For the text-containing cell, return its midpoint in (x, y) coordinate format. 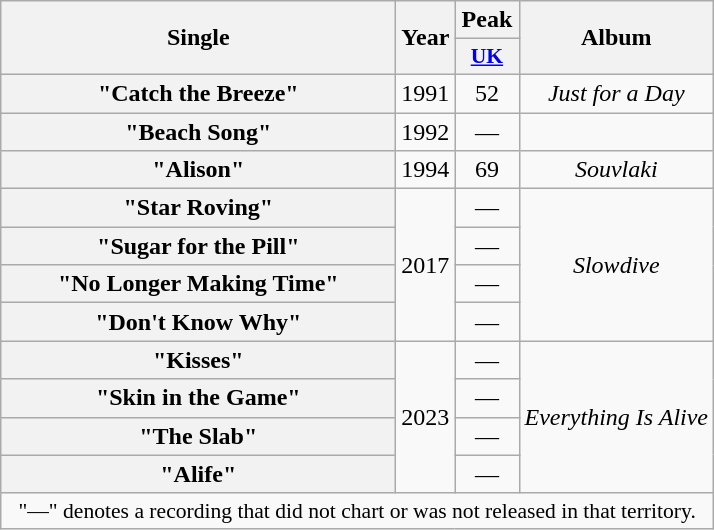
"No Longer Making Time" (198, 284)
"Alife" (198, 474)
Slowdive (616, 265)
"Catch the Breeze" (198, 93)
"Sugar for the Pill" (198, 246)
"Star Roving" (198, 208)
Everything Is Alive (616, 417)
Year (426, 38)
Peak (487, 20)
Souvlaki (616, 170)
Album (616, 38)
"Skin in the Game" (198, 398)
2017 (426, 265)
UK (487, 57)
Single (198, 38)
"Beach Song" (198, 131)
"Kisses" (198, 360)
Just for a Day (616, 93)
1991 (426, 93)
1992 (426, 131)
1994 (426, 170)
"The Slab" (198, 436)
52 (487, 93)
"Alison" (198, 170)
"Don't Know Why" (198, 322)
2023 (426, 417)
"—" denotes a recording that did not chart or was not released in that territory. (358, 511)
69 (487, 170)
